Identify which cell holds the provided text, then report its [x, y] central coordinate. 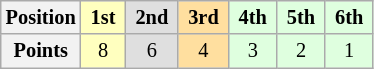
8 [104, 51]
4 [203, 51]
6 [152, 51]
1st [104, 17]
Points [41, 51]
3rd [203, 17]
2nd [152, 17]
3 [253, 51]
1 [349, 51]
6th [349, 17]
5th [301, 17]
4th [253, 17]
Position [41, 17]
2 [301, 51]
